From the cell containing the given text, extract its center point as [x, y] coordinate. 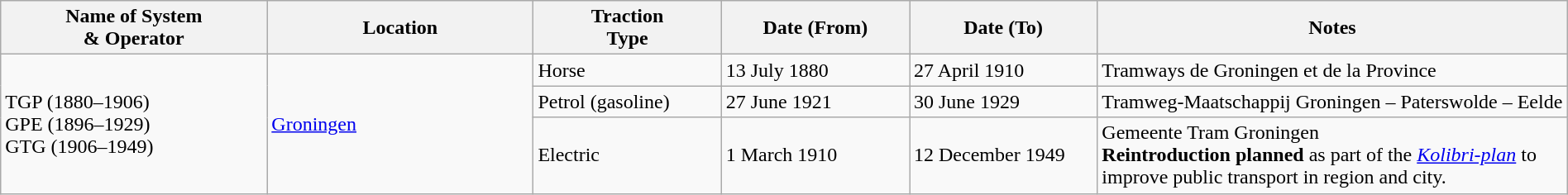
13 July 1880 [815, 70]
Horse [627, 70]
27 June 1921 [815, 102]
TractionType [627, 28]
Date (To) [1004, 28]
27 April 1910 [1004, 70]
30 June 1929 [1004, 102]
Date (From) [815, 28]
Groningen [400, 124]
1 March 1910 [815, 155]
Petrol (gasoline) [627, 102]
Gemeente Tram GroningenReintroduction planned as part of the Kolibri-plan to improve public transport in region and city. [1332, 155]
Location [400, 28]
12 December 1949 [1004, 155]
Tramways de Groningen et de la Province [1332, 70]
Electric [627, 155]
TGP (1880–1906)GPE (1896–1929)GTG (1906–1949) [134, 124]
Name of System& Operator [134, 28]
Tramweg-Maatschappij Groningen – Paterswolde – Eelde [1332, 102]
Notes [1332, 28]
